Locate the cell with the specified text and output its [X, Y] center coordinate. 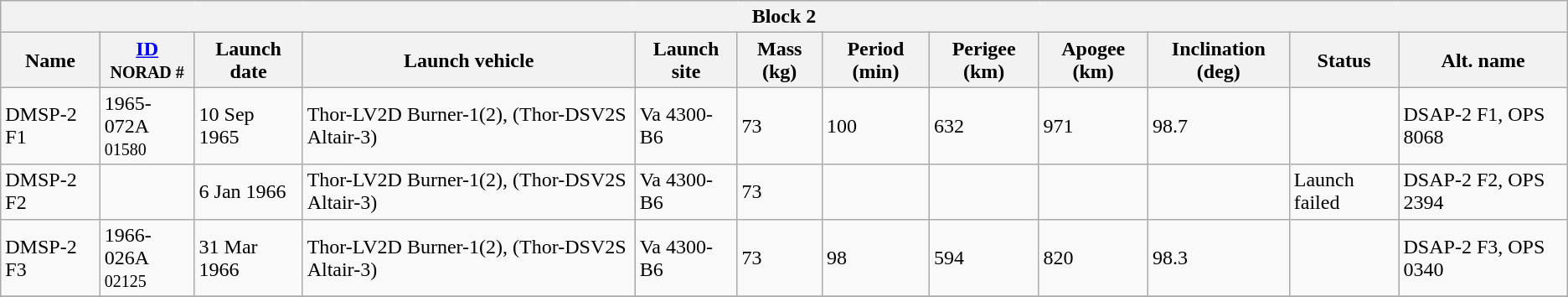
Launch vehicle [469, 60]
DMSP-2 F2 [50, 191]
Name [50, 60]
98 [876, 258]
820 [1094, 258]
DSAP-2 F2, OPS 2394 [1483, 191]
Apogee (km) [1094, 60]
31 Mar 1966 [248, 258]
Inclination (deg) [1220, 60]
Alt. name [1483, 60]
DSAP-2 F1, OPS 8068 [1483, 126]
100 [876, 126]
Status [1344, 60]
594 [983, 258]
IDNORAD # [147, 60]
1966-026A02125 [147, 258]
Perigee (km) [983, 60]
DMSP-2 F1 [50, 126]
6 Jan 1966 [248, 191]
1965-072A01580 [147, 126]
Launch date [248, 60]
Launch site [686, 60]
10 Sep 1965 [248, 126]
DMSP-2 F3 [50, 258]
Launch failed [1344, 191]
971 [1094, 126]
98.3 [1220, 258]
Mass (kg) [780, 60]
632 [983, 126]
DSAP-2 F3, OPS 0340 [1483, 258]
Block 2 [784, 17]
Period (min) [876, 60]
98.7 [1220, 126]
